Determine the (X, Y) coordinate at the center of the cell enclosing the given text.  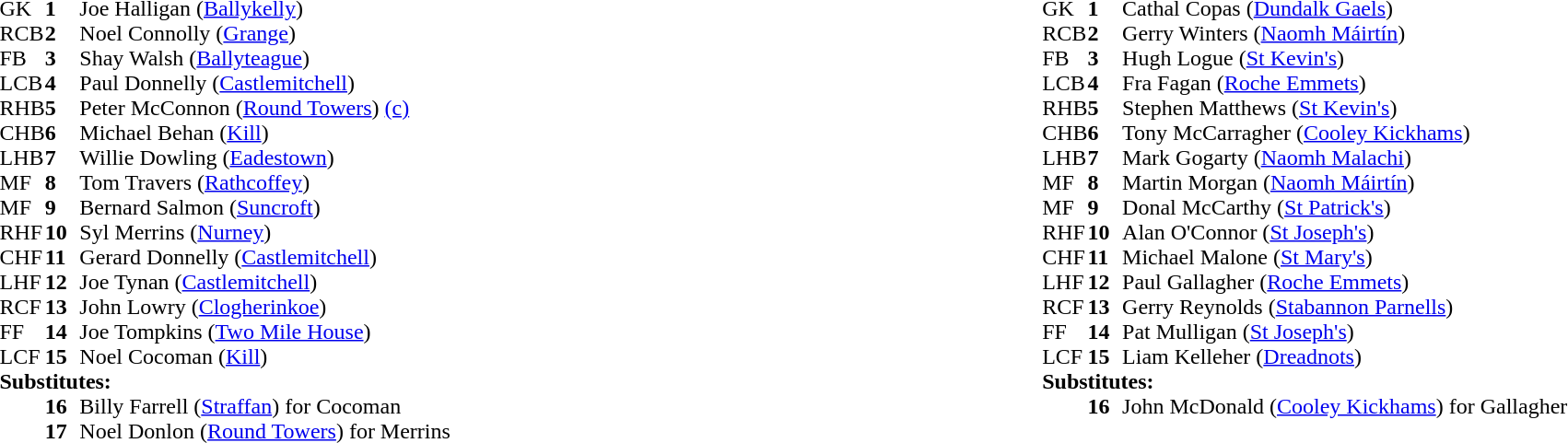
Hugh Logue (St Kevin's) (1345, 59)
Joe Tompkins (Two Mile House) (264, 332)
Fra Fagan (Roche Emmets) (1345, 83)
Willie Dowling (Eadestown) (264, 158)
Joe Tynan (Castlemitchell) (264, 282)
Noel Connolly (Grange) (264, 33)
Mark Gogarty (Naomh Malachi) (1345, 158)
Gerard Donnelly (Castlemitchell) (264, 258)
Alan O'Connor (St Joseph's) (1345, 232)
Gerry Winters (Naomh Máirtín) (1345, 33)
Shay Walsh (Ballyteague) (264, 59)
Michael Malone (St Mary's) (1345, 258)
John Lowry (Clogherinkoe) (264, 308)
Liam Kelleher (Dreadnots) (1345, 357)
Peter McConnon (Round Towers) (c) (264, 109)
Noel Cocoman (Kill) (264, 357)
John McDonald (Cooley Kickhams) for Gallagher (1345, 407)
Michael Behan (Kill) (264, 133)
Pat Mulligan (St Joseph's) (1345, 332)
Paul Donnelly (Castlemitchell) (264, 83)
Gerry Reynolds (Stabannon Parnells) (1345, 308)
Tom Travers (Rathcoffey) (264, 182)
Bernard Salmon (Suncroft) (264, 208)
Donal McCarthy (St Patrick's) (1345, 208)
Martin Morgan (Naomh Máirtín) (1345, 182)
17 (63, 431)
Paul Gallagher (Roche Emmets) (1345, 282)
Syl Merrins (Nurney) (264, 232)
Stephen Matthews (St Kevin's) (1345, 109)
Noel Donlon (Round Towers) for Merrins (264, 431)
Billy Farrell (Straffan) for Cocoman (264, 407)
Tony McCarragher (Cooley Kickhams) (1345, 133)
